For the text-containing cell, return its midpoint in [X, Y] coordinate format. 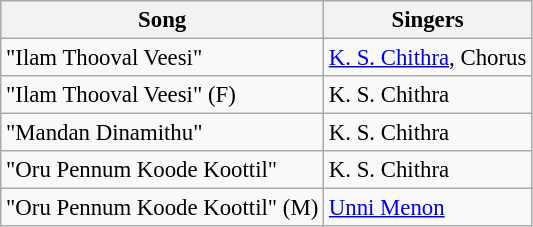
Unni Menon [428, 208]
"Mandan Dinamithu" [162, 133]
Singers [428, 20]
K. S. Chithra, Chorus [428, 58]
Song [162, 20]
"Oru Pennum Koode Koottil" [162, 170]
"Ilam Thooval Veesi" [162, 58]
"Oru Pennum Koode Koottil" (M) [162, 208]
"Ilam Thooval Veesi" (F) [162, 95]
